From the cell containing the given text, extract its center point as [X, Y] coordinate. 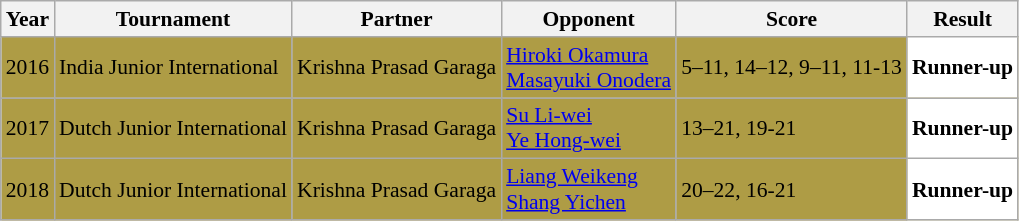
20–22, 16-21 [792, 190]
India Junior International [173, 68]
Year [28, 19]
Opponent [588, 19]
Liang Weikeng Shang Yichen [588, 190]
5–11, 14–12, 9–11, 11-13 [792, 68]
Su Li-wei Ye Hong-wei [588, 128]
Result [962, 19]
13–21, 19-21 [792, 128]
2018 [28, 190]
Tournament [173, 19]
2017 [28, 128]
Score [792, 19]
2016 [28, 68]
Hiroki Okamura Masayuki Onodera [588, 68]
Partner [396, 19]
